Provide the (x, y) coordinate of the cell's center where the given text is located.  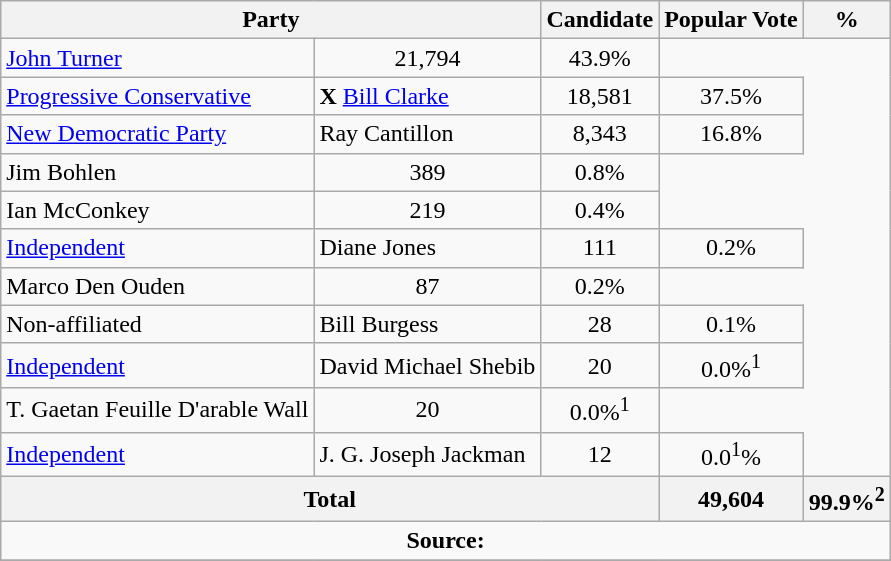
0.4% (600, 210)
John Turner (158, 58)
0.1% (732, 324)
T. Gaetan Feuille D'arable Wall (158, 410)
Popular Vote (732, 20)
Diane Jones (428, 248)
J. G. Joseph Jackman (428, 454)
43.9% (600, 58)
Total (330, 500)
Source: (446, 541)
% (846, 20)
Candidate (600, 20)
37.5% (732, 96)
Progressive Conservative (158, 96)
8,343 (600, 134)
111 (600, 248)
389 (428, 172)
Non-affiliated (158, 324)
Jim Bohlen (158, 172)
Ray Cantillon (428, 134)
New Democratic Party (158, 134)
Ian McConkey (158, 210)
Bill Burgess (428, 324)
18,581 (600, 96)
Marco Den Ouden (158, 286)
21,794 (428, 58)
David Michael Shebib (428, 366)
0.01% (732, 454)
219 (428, 210)
87 (428, 286)
12 (600, 454)
X Bill Clarke (428, 96)
49,604 (732, 500)
16.8% (732, 134)
28 (600, 324)
0.8% (600, 172)
99.9%2 (846, 500)
Party (271, 20)
